Capture the cell that displays the provided text and extract its [x, y] central coordinate. 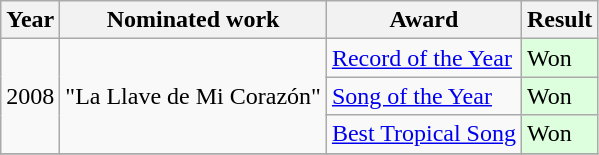
"La Llave de Mi Corazón" [194, 96]
Song of the Year [424, 96]
Best Tropical Song [424, 134]
Nominated work [194, 20]
2008 [30, 96]
Award [424, 20]
Year [30, 20]
Result [559, 20]
Record of the Year [424, 58]
